Output the (X, Y) coordinate of the center of the cell containing the given text.  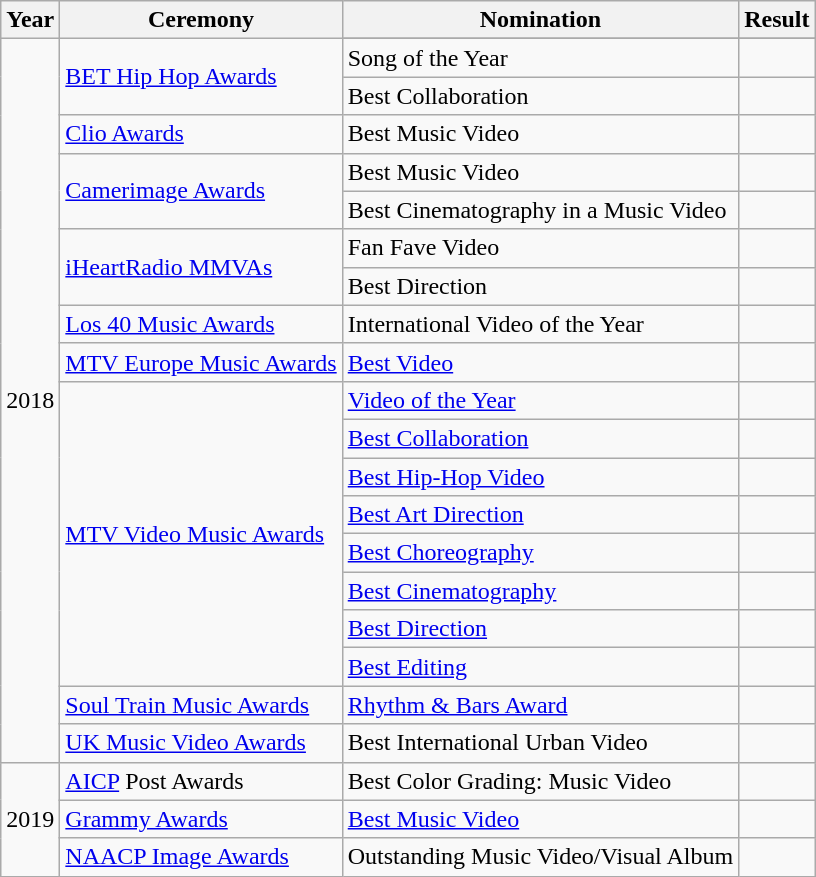
Video of the Year (540, 400)
Fan Fave Video (540, 248)
2019 (30, 819)
AICP Post Awards (201, 781)
Best Editing (540, 667)
BET Hip Hop Awards (201, 77)
Best Cinematography (540, 591)
Year (30, 20)
Soul Train Music Awards (201, 705)
Best Art Direction (540, 515)
Song of the Year (540, 58)
Best Cinematography in a Music Video (540, 210)
Outstanding Music Video/Visual Album (540, 857)
2018 (30, 400)
MTV Video Music Awards (201, 533)
UK Music Video Awards (201, 743)
International Video of the Year (540, 324)
Clio Awards (201, 134)
Best International Urban Video (540, 743)
Best Video (540, 362)
Rhythm & Bars Award (540, 705)
Camerimage Awards (201, 191)
Los 40 Music Awards (201, 324)
Nomination (540, 20)
NAACP Image Awards (201, 857)
Ceremony (201, 20)
Grammy Awards (201, 819)
iHeartRadio MMVAs (201, 267)
Best Hip-Hop Video (540, 477)
Result (777, 20)
Best Choreography (540, 553)
Best Color Grading: Music Video (540, 781)
MTV Europe Music Awards (201, 362)
